For the text-containing cell, return its midpoint in [x, y] coordinate format. 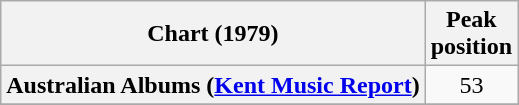
Chart (1979) [213, 34]
53 [471, 85]
Peakposition [471, 34]
Australian Albums (Kent Music Report) [213, 85]
